Locate the cell with the specified text and output its [x, y] center coordinate. 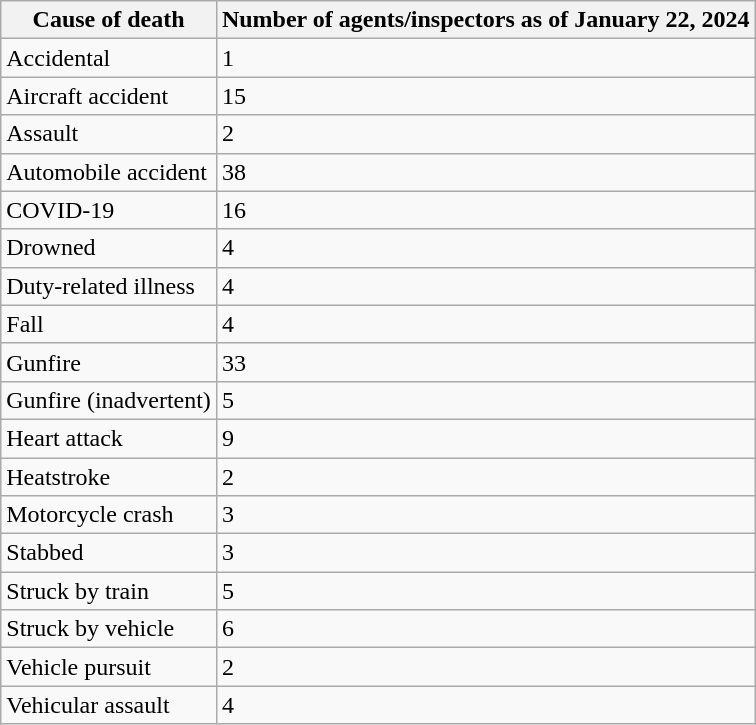
33 [486, 362]
Vehicle pursuit [109, 667]
Gunfire (inadvertent) [109, 400]
Vehicular assault [109, 705]
Accidental [109, 58]
Automobile accident [109, 172]
Fall [109, 324]
38 [486, 172]
6 [486, 629]
Struck by train [109, 591]
Duty-related illness [109, 286]
Cause of death [109, 20]
9 [486, 438]
Assault [109, 134]
COVID-19 [109, 210]
Drowned [109, 248]
Struck by vehicle [109, 629]
Number of agents/inspectors as of January 22, 2024 [486, 20]
Heatstroke [109, 477]
Gunfire [109, 362]
Heart attack [109, 438]
1 [486, 58]
Aircraft accident [109, 96]
Stabbed [109, 553]
Motorcycle crash [109, 515]
16 [486, 210]
15 [486, 96]
